Return the (x, y) coordinate for the center point of the cell that contains the specified text.  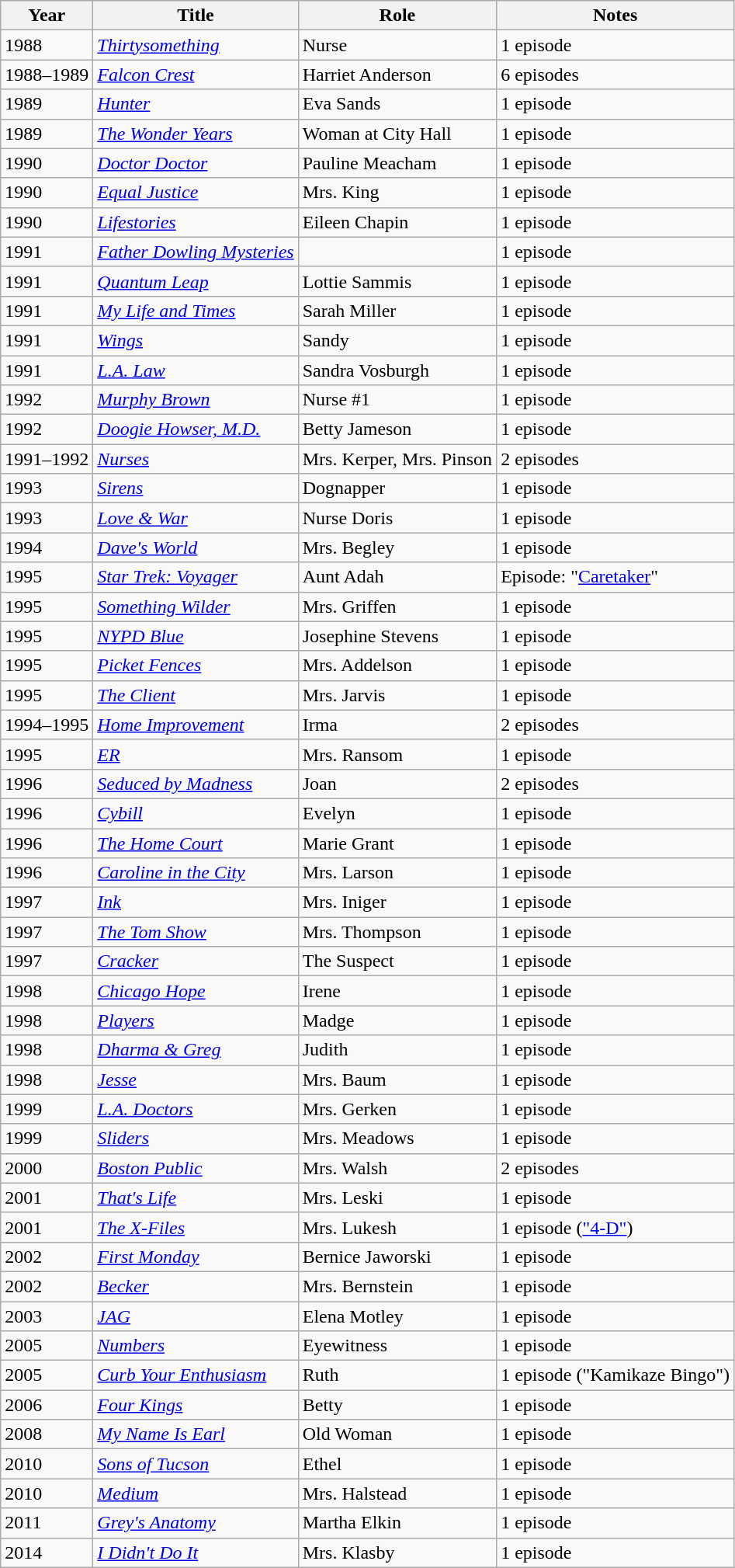
Lifestories (196, 222)
Mrs. Leski (397, 1198)
Mrs. Gerken (397, 1109)
Mrs. Lukesh (397, 1227)
The Suspect (397, 961)
Notes (615, 16)
Doogie Howser, M.D. (196, 429)
Eileen Chapin (397, 222)
The Home Court (196, 843)
2006 (47, 1405)
Mrs. Addelson (397, 666)
Seduced by Madness (196, 784)
Mrs. Baum (397, 1080)
Sandy (397, 340)
Pauline Meacham (397, 163)
Nurse #1 (397, 400)
Role (397, 16)
Star Trek: Voyager (196, 577)
Irma (397, 725)
6 episodes (615, 75)
Mrs. Begley (397, 548)
Love & War (196, 518)
Mrs. Bernstein (397, 1286)
Aunt Adah (397, 577)
Nurse (397, 45)
Martha Elkin (397, 1523)
Four Kings (196, 1405)
JAG (196, 1316)
Year (47, 16)
Grey's Anatomy (196, 1523)
Elena Motley (397, 1316)
Dognapper (397, 488)
Numbers (196, 1346)
Sirens (196, 488)
Nurse Doris (397, 518)
Equal Justice (196, 193)
Medium (196, 1493)
Father Dowling Mysteries (196, 252)
Thirtysomething (196, 45)
Ink (196, 902)
Joan (397, 784)
Woman at City Hall (397, 134)
1988 (47, 45)
Players (196, 1020)
Lottie Sammis (397, 281)
ER (196, 754)
Becker (196, 1286)
Irene (397, 991)
NYPD Blue (196, 636)
Sarah Miller (397, 311)
Curb Your Enthusiasm (196, 1375)
First Monday (196, 1257)
Mrs. Kerper, Mrs. Pinson (397, 459)
Judith (397, 1050)
The X-Files (196, 1227)
Hunter (196, 104)
1994 (47, 548)
Sliders (196, 1139)
Dave's World (196, 548)
Mrs. Thompson (397, 932)
The Client (196, 695)
Harriet Anderson (397, 75)
1 episode ("Kamikaze Bingo") (615, 1375)
L.A. Law (196, 370)
The Wonder Years (196, 134)
Mrs. Ransom (397, 754)
Mrs. King (397, 193)
Betty Jameson (397, 429)
Bernice Jaworski (397, 1257)
Evelyn (397, 813)
Sons of Tucson (196, 1464)
Caroline in the City (196, 873)
Mrs. Meadows (397, 1139)
Eyewitness (397, 1346)
Chicago Hope (196, 991)
The Tom Show (196, 932)
Betty (397, 1405)
Murphy Brown (196, 400)
Madge (397, 1020)
Mrs. Halstead (397, 1493)
My Name Is Earl (196, 1434)
Mrs. Larson (397, 873)
Mrs. Walsh (397, 1168)
Falcon Crest (196, 75)
Marie Grant (397, 843)
1988–1989 (47, 75)
Dharma & Greg (196, 1050)
1994–1995 (47, 725)
Picket Fences (196, 666)
Something Wilder (196, 607)
Mrs. Klasby (397, 1552)
Mrs. Jarvis (397, 695)
My Life and Times (196, 311)
Eva Sands (397, 104)
Doctor Doctor (196, 163)
2003 (47, 1316)
Jesse (196, 1080)
Old Woman (397, 1434)
2011 (47, 1523)
L.A. Doctors (196, 1109)
Ruth (397, 1375)
Mrs. Iniger (397, 902)
Boston Public (196, 1168)
Josephine Stevens (397, 636)
Cracker (196, 961)
2000 (47, 1168)
Ethel (397, 1464)
Mrs. Griffen (397, 607)
Cybill (196, 813)
1991–1992 (47, 459)
I Didn't Do It (196, 1552)
Wings (196, 340)
Episode: "Caretaker" (615, 577)
Sandra Vosburgh (397, 370)
That's Life (196, 1198)
Quantum Leap (196, 281)
2008 (47, 1434)
Nurses (196, 459)
Title (196, 16)
Home Improvement (196, 725)
2014 (47, 1552)
1 episode ("4-D") (615, 1227)
